Provide the [x, y] coordinate of the cell's center where the given text is located.  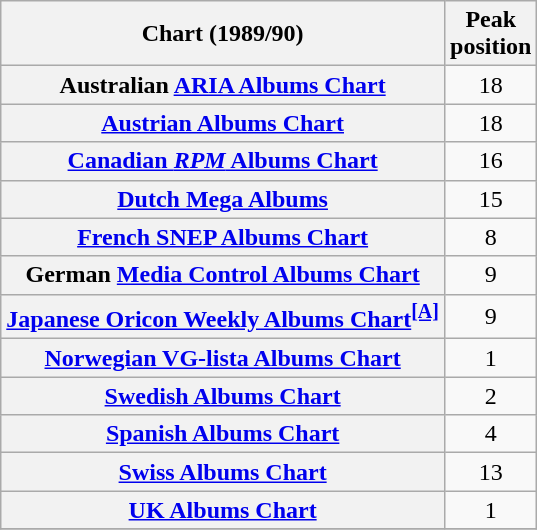
8 [491, 237]
German Media Control Albums Chart [223, 275]
Peakposition [491, 34]
15 [491, 199]
UK Albums Chart [223, 510]
Chart (1989/90) [223, 34]
Dutch Mega Albums [223, 199]
Swiss Albums Chart [223, 472]
13 [491, 472]
Austrian Albums Chart [223, 123]
2 [491, 396]
Japanese Oricon Weekly Albums Chart[A] [223, 316]
Norwegian VG-lista Albums Chart [223, 358]
Canadian RPM Albums Chart [223, 161]
Swedish Albums Chart [223, 396]
Spanish Albums Chart [223, 434]
Australian ARIA Albums Chart [223, 85]
French SNEP Albums Chart [223, 237]
16 [491, 161]
4 [491, 434]
